Extract the (x, y) coordinate from the center of the cell holding the provided text.  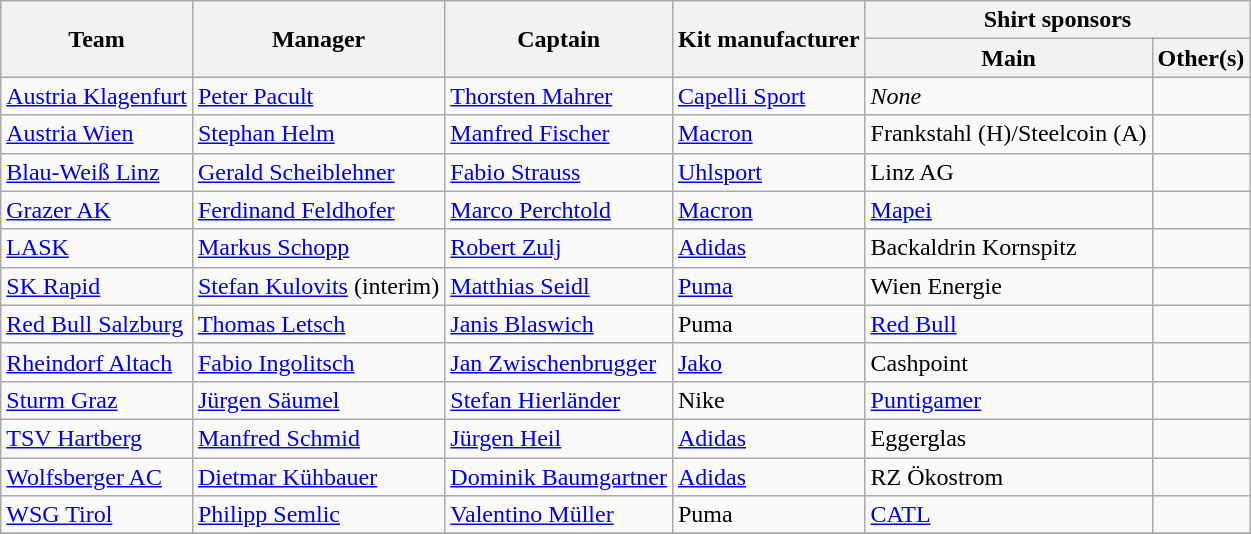
None (1008, 96)
Fabio Ingolitsch (318, 362)
SK Rapid (97, 286)
Philipp Semlic (318, 515)
Kit manufacturer (768, 39)
Capelli Sport (768, 96)
Team (97, 39)
Stephan Helm (318, 134)
Dominik Baumgartner (559, 477)
Stefan Kulovits (interim) (318, 286)
Marco Perchtold (559, 210)
Ferdinand Feldhofer (318, 210)
Red Bull (1008, 324)
Wolfsberger AC (97, 477)
Uhlsport (768, 172)
LASK (97, 248)
Stefan Hierländer (559, 400)
Manfred Schmid (318, 438)
Cashpoint (1008, 362)
Gerald Scheiblehner (318, 172)
Manfred Fischer (559, 134)
CATL (1008, 515)
Blau-Weiß Linz (97, 172)
TSV Hartberg (97, 438)
Peter Pacult (318, 96)
Sturm Graz (97, 400)
Jako (768, 362)
Austria Klagenfurt (97, 96)
Wien Energie (1008, 286)
Mapei (1008, 210)
Thomas Letsch (318, 324)
Nike (768, 400)
Frankstahl (H)/Steelcoin (A) (1008, 134)
Captain (559, 39)
Grazer AK (97, 210)
Robert Zulj (559, 248)
Eggerglas (1008, 438)
Backaldrin Kornspitz (1008, 248)
Thorsten Mahrer (559, 96)
Austria Wien (97, 134)
WSG Tirol (97, 515)
RZ Ökostrom (1008, 477)
Jan Zwischenbrugger (559, 362)
Janis Blaswich (559, 324)
Valentino Müller (559, 515)
Shirt sponsors (1058, 20)
Dietmar Kühbauer (318, 477)
Jürgen Säumel (318, 400)
Other(s) (1201, 58)
Markus Schopp (318, 248)
Rheindorf Altach (97, 362)
Linz AG (1008, 172)
Main (1008, 58)
Matthias Seidl (559, 286)
Fabio Strauss (559, 172)
Puntigamer (1008, 400)
Red Bull Salzburg (97, 324)
Jürgen Heil (559, 438)
Manager (318, 39)
